Provide the (x, y) coordinate of the cell's center where the given text is located.  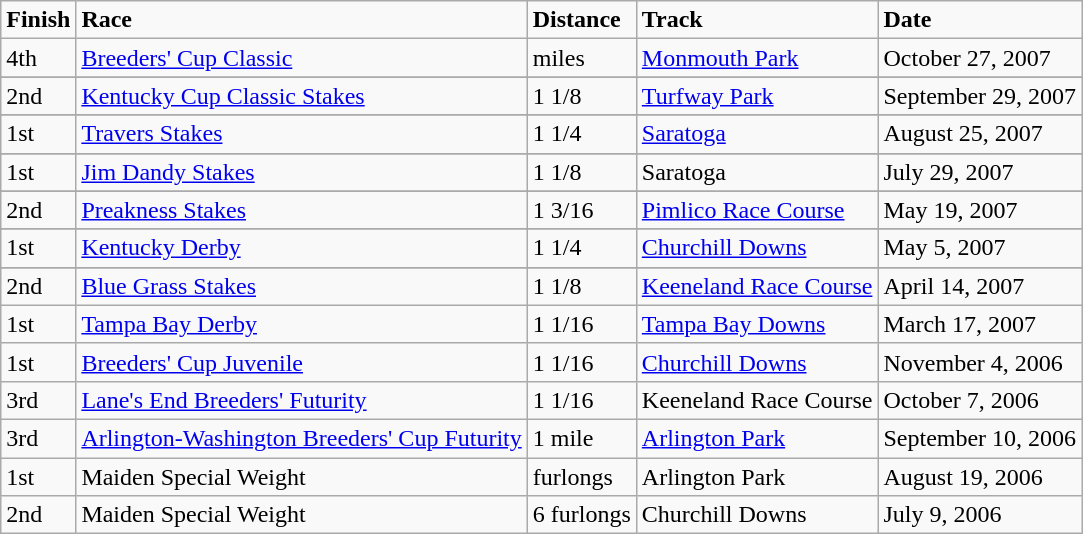
October 27, 2007 (980, 58)
Breeders' Cup Juvenile (302, 362)
Breeders' Cup Classic (302, 58)
Pimlico Race Course (757, 210)
Lane's End Breeders' Futurity (302, 400)
4th (38, 58)
furlongs (582, 477)
July 9, 2006 (980, 515)
Track (757, 20)
July 29, 2007 (980, 172)
Blue Grass Stakes (302, 286)
October 7, 2006 (980, 400)
Turfway Park (757, 96)
Jim Dandy Stakes (302, 172)
September 29, 2007 (980, 96)
1 mile (582, 438)
Distance (582, 20)
Arlington-Washington Breeders' Cup Futurity (302, 438)
Race (302, 20)
April 14, 2007 (980, 286)
August 25, 2007 (980, 134)
September 10, 2006 (980, 438)
miles (582, 58)
Tampa Bay Derby (302, 324)
November 4, 2006 (980, 362)
Date (980, 20)
May 19, 2007 (980, 210)
Kentucky Cup Classic Stakes (302, 96)
Monmouth Park (757, 58)
Tampa Bay Downs (757, 324)
August 19, 2006 (980, 477)
Travers Stakes (302, 134)
Preakness Stakes (302, 210)
6 furlongs (582, 515)
Finish (38, 20)
March 17, 2007 (980, 324)
Kentucky Derby (302, 248)
1 3/16 (582, 210)
May 5, 2007 (980, 248)
